Provide the (x, y) coordinate of the cell's center where the given text is located.  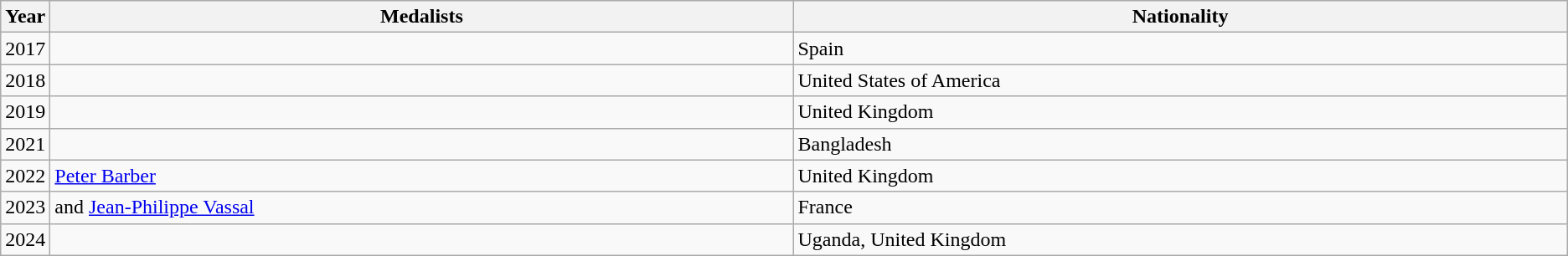
Year (25, 17)
United States of America (1180, 80)
2019 (25, 112)
Peter Barber (422, 176)
2018 (25, 80)
2024 (25, 239)
and Jean-Philippe Vassal (422, 207)
2017 (25, 49)
France (1180, 207)
Spain (1180, 49)
Uganda, United Kingdom (1180, 239)
Medalists (422, 17)
2022 (25, 176)
2021 (25, 144)
2023 (25, 207)
Bangladesh (1180, 144)
Nationality (1180, 17)
